Scan for the cell matching the given text and deliver its (X, Y) coordinate at center. 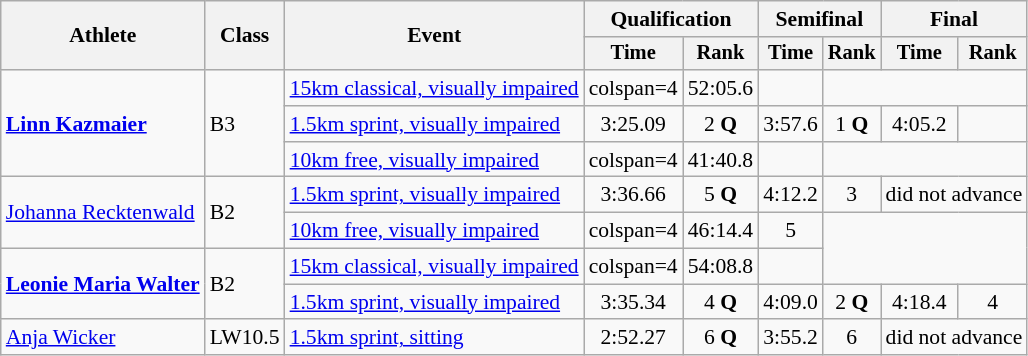
52:05.6 (720, 88)
6 (852, 338)
4:12.2 (790, 195)
3:25.09 (634, 124)
54:08.8 (720, 267)
4:09.0 (790, 302)
Event (434, 36)
46:14.4 (720, 231)
5 (790, 231)
LW10.5 (245, 338)
3 (852, 195)
3:36.66 (634, 195)
4 (992, 302)
B3 (245, 124)
4:05.2 (920, 124)
Leonie Maria Walter (103, 284)
3:57.6 (790, 124)
3:35.34 (634, 302)
4:18.4 (920, 302)
3:55.2 (790, 338)
Qualification (672, 19)
1 Q (852, 124)
Semifinal (819, 19)
Class (245, 36)
1.5km sprint, sitting (434, 338)
Anja Wicker (103, 338)
2:52.27 (634, 338)
41:40.8 (720, 160)
6 Q (720, 338)
Athlete (103, 36)
4 Q (720, 302)
5 Q (720, 195)
Johanna Recktenwald (103, 212)
Linn Kazmaier (103, 124)
Final (954, 19)
